Determine the (X, Y) coordinate at the center of the cell enclosing the given text.  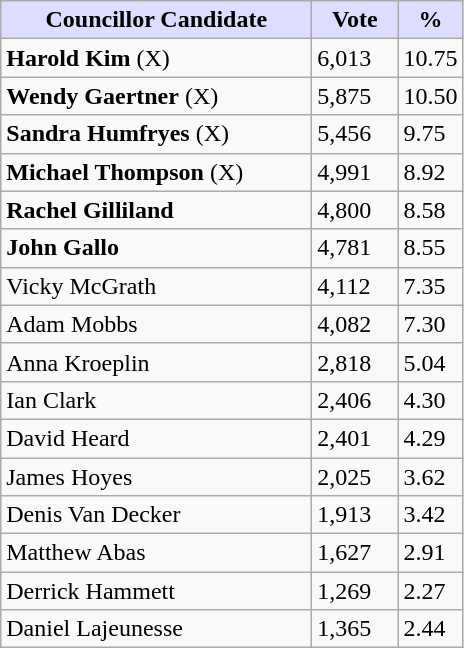
Vicky McGrath (156, 286)
John Gallo (156, 248)
Anna Kroeplin (156, 362)
Sandra Humfryes (X) (156, 134)
4.29 (430, 438)
2.27 (430, 591)
4,082 (355, 324)
Derrick Hammett (156, 591)
2,401 (355, 438)
1,365 (355, 629)
4,112 (355, 286)
2,025 (355, 477)
Harold Kim (X) (156, 58)
Wendy Gaertner (X) (156, 96)
1,627 (355, 553)
4,991 (355, 172)
Ian Clark (156, 400)
Rachel Gilliland (156, 210)
4,800 (355, 210)
Michael Thompson (X) (156, 172)
2,818 (355, 362)
Vote (355, 20)
Denis Van Decker (156, 515)
2.44 (430, 629)
4,781 (355, 248)
9.75 (430, 134)
Matthew Abas (156, 553)
5.04 (430, 362)
8.58 (430, 210)
3.62 (430, 477)
4.30 (430, 400)
Councillor Candidate (156, 20)
6,013 (355, 58)
1,913 (355, 515)
2.91 (430, 553)
% (430, 20)
5,875 (355, 96)
Adam Mobbs (156, 324)
5,456 (355, 134)
10.75 (430, 58)
Daniel Lajeunesse (156, 629)
2,406 (355, 400)
7.30 (430, 324)
David Heard (156, 438)
8.92 (430, 172)
James Hoyes (156, 477)
1,269 (355, 591)
10.50 (430, 96)
8.55 (430, 248)
7.35 (430, 286)
3.42 (430, 515)
